Detect which cell encompasses the target text, then output its (X, Y) center coordinate. 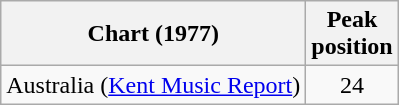
Australia (Kent Music Report) (154, 85)
Chart (1977) (154, 34)
24 (352, 85)
Peakposition (352, 34)
